Search for the cell housing the specified text and yield its [x, y] center coordinate. 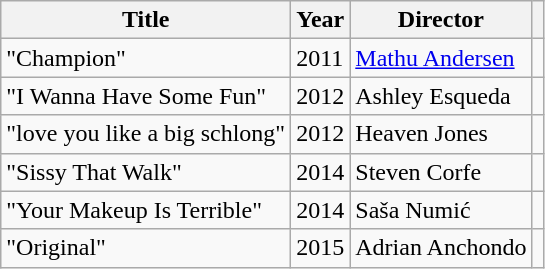
"Your Makeup Is Terrible" [146, 210]
Ashley Esqueda [441, 96]
"I Wanna Have Some Fun" [146, 96]
"Sissy That Walk" [146, 172]
Adrian Anchondo [441, 248]
"Champion" [146, 58]
2011 [320, 58]
Year [320, 20]
Saša Numić [441, 210]
Mathu Andersen [441, 58]
"love you like a big schlong" [146, 134]
Director [441, 20]
Heaven Jones [441, 134]
Steven Corfe [441, 172]
2015 [320, 248]
Title [146, 20]
"Original" [146, 248]
